Extract the (x, y) coordinate from the center of the cell holding the provided text.  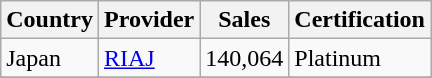
Provider (148, 20)
RIAJ (148, 58)
Sales (244, 20)
Certification (360, 20)
Platinum (360, 58)
Country (50, 20)
Japan (50, 58)
140,064 (244, 58)
